For the text-containing cell, return its midpoint in [x, y] coordinate format. 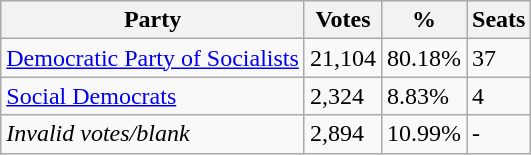
Seats [499, 20]
Party [153, 20]
Votes [342, 20]
21,104 [342, 58]
Democratic Party of Socialists [153, 58]
- [499, 134]
2,324 [342, 96]
10.99% [424, 134]
8.83% [424, 96]
2,894 [342, 134]
4 [499, 96]
37 [499, 58]
80.18% [424, 58]
Invalid votes/blank [153, 134]
% [424, 20]
Social Democrats [153, 96]
